Return the [x, y] coordinate for the center point of the cell that contains the specified text.  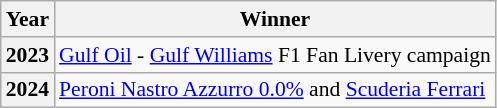
Year [28, 19]
Peroni Nastro Azzurro 0.0% and Scuderia Ferrari [275, 90]
2023 [28, 55]
2024 [28, 90]
Winner [275, 19]
Gulf Oil - Gulf Williams F1 Fan Livery campaign [275, 55]
